Locate the cell with the specified text and output its [X, Y] center coordinate. 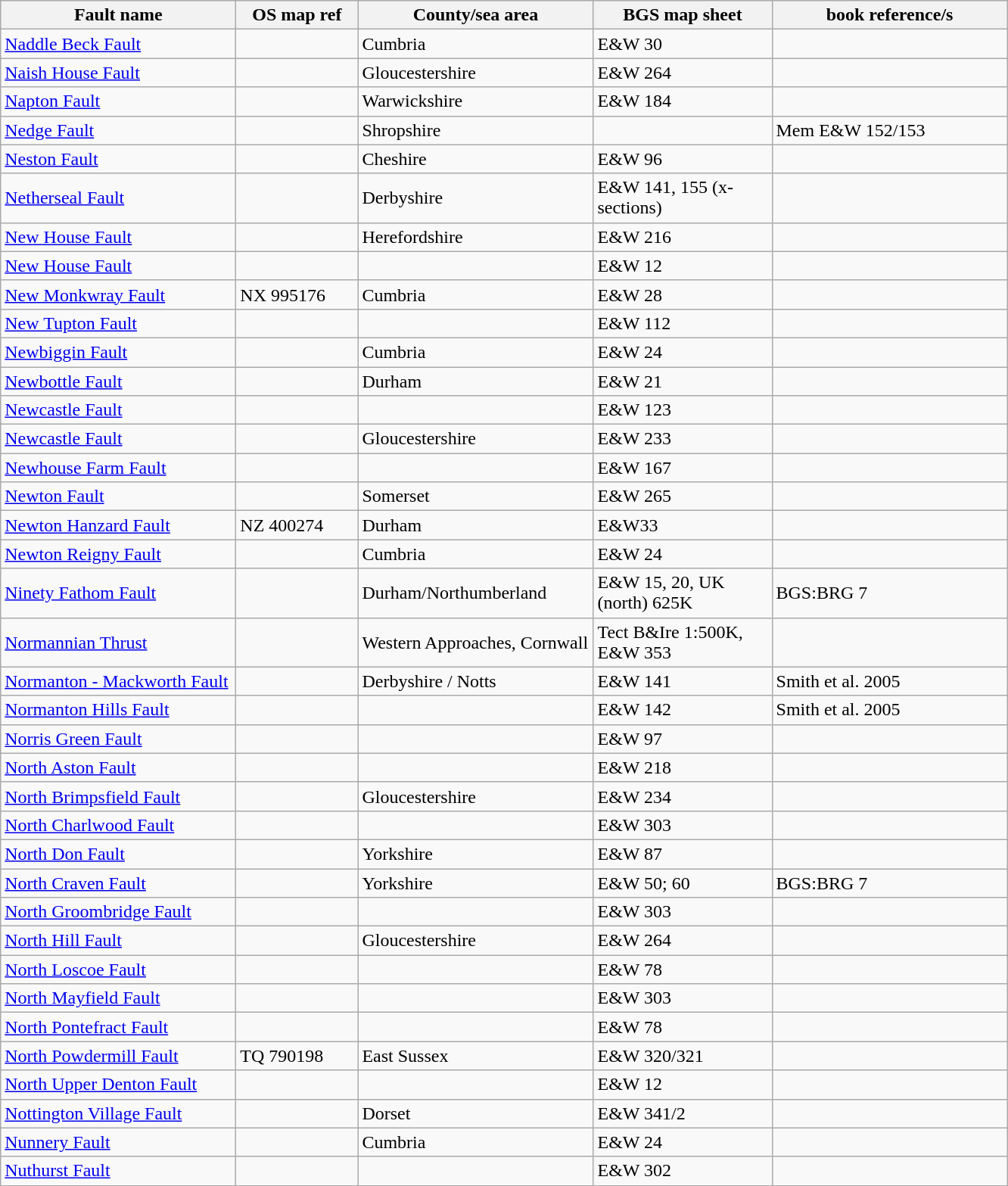
North Groombridge Fault [118, 912]
E&W 234 [683, 796]
Derbyshire [475, 198]
OS map ref [297, 15]
E&W 112 [683, 323]
Naish House Fault [118, 73]
NZ 400274 [297, 525]
Netherseal Fault [118, 198]
East Sussex [475, 1056]
NX 995176 [297, 294]
North Pontefract Fault [118, 1027]
E&W 97 [683, 739]
County/sea area [475, 15]
E&W 15, 20, UK (north) 625K [683, 593]
E&W 184 [683, 101]
New Tupton Fault [118, 323]
Somerset [475, 497]
Newhouse Farm Fault [118, 468]
Fault name [118, 15]
North Don Fault [118, 854]
Ninety Fathom Fault [118, 593]
Normannian Thrust [118, 642]
Warwickshire [475, 101]
Newbottle Fault [118, 381]
Normanton Hills Fault [118, 710]
E&W 142 [683, 710]
Newton Reigny Fault [118, 554]
E&W 21 [683, 381]
Normanton - Mackworth Fault [118, 681]
E&W 265 [683, 497]
Western Approaches, Cornwall [475, 642]
E&W 87 [683, 854]
E&W 141 [683, 681]
E&W33 [683, 525]
book reference/s [890, 15]
E&W 167 [683, 468]
Nedge Fault [118, 130]
North Upper Denton Fault [118, 1085]
E&W 320/321 [683, 1056]
E&W 123 [683, 410]
Newton Hanzard Fault [118, 525]
North Charlwood Fault [118, 825]
North Loscoe Fault [118, 970]
E&W 341/2 [683, 1113]
Neston Fault [118, 159]
Nottington Village Fault [118, 1113]
E&W 50; 60 [683, 883]
Norris Green Fault [118, 739]
Mem E&W 152/153 [890, 130]
Cheshire [475, 159]
E&W 218 [683, 767]
BGS map sheet [683, 15]
Derbyshire / Notts [475, 681]
Nunnery Fault [118, 1142]
Newbiggin Fault [118, 352]
Dorset [475, 1113]
Newton Fault [118, 497]
E&W 216 [683, 237]
E&W 30 [683, 44]
North Craven Fault [118, 883]
Napton Fault [118, 101]
E&W 28 [683, 294]
TQ 790198 [297, 1056]
Naddle Beck Fault [118, 44]
Herefordshire [475, 237]
North Hill Fault [118, 941]
Nuthurst Fault [118, 1171]
Tect B&Ire 1:500K, E&W 353 [683, 642]
E&W 141, 155 (x-sections) [683, 198]
New Monkwray Fault [118, 294]
North Powdermill Fault [118, 1056]
E&W 96 [683, 159]
Shropshire [475, 130]
North Aston Fault [118, 767]
E&W 302 [683, 1171]
North Brimpsfield Fault [118, 796]
North Mayfield Fault [118, 998]
E&W 233 [683, 439]
Durham/Northumberland [475, 593]
